For the text-containing cell, return its midpoint in (x, y) coordinate format. 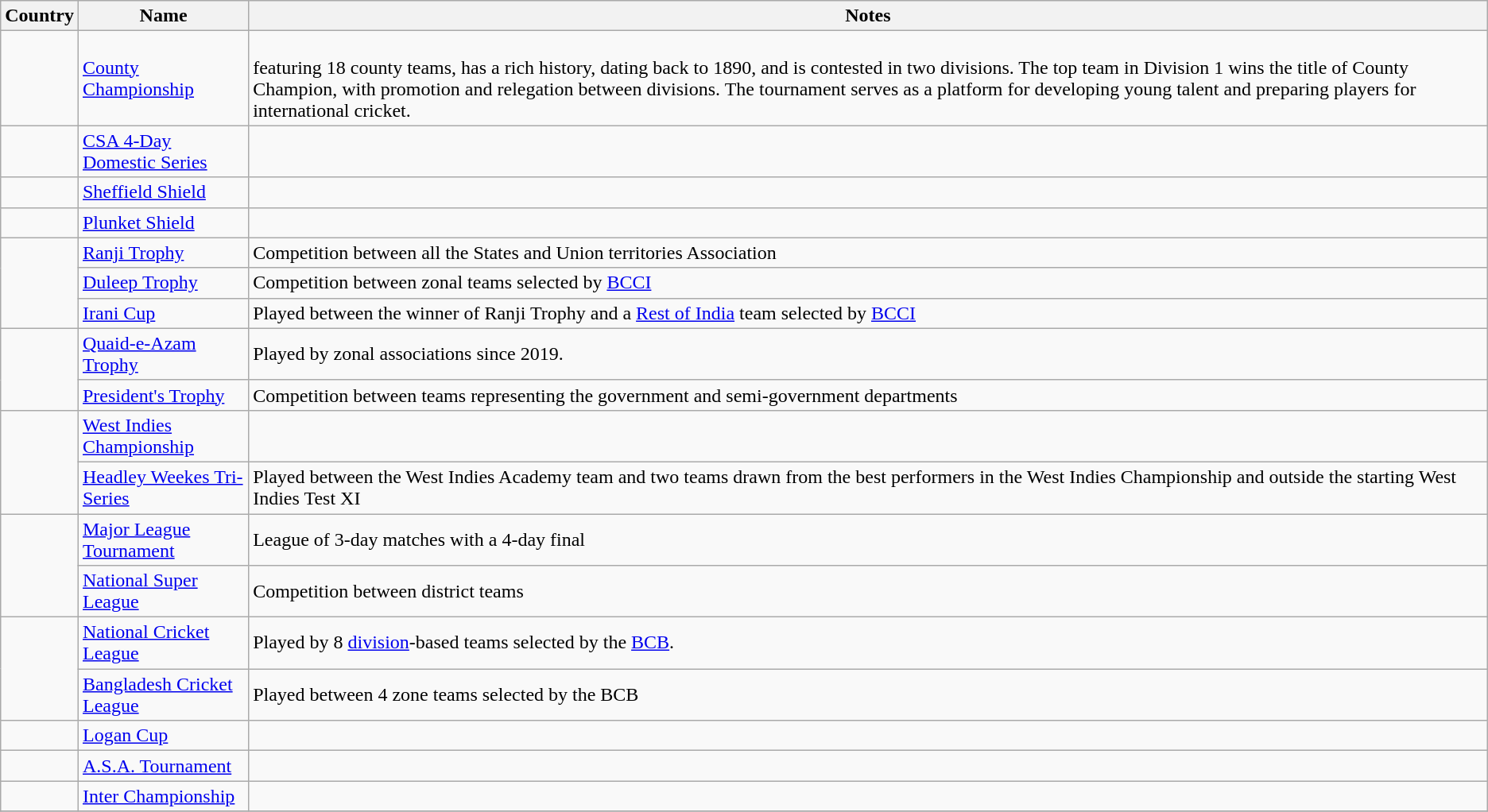
Played by zonal associations since 2019. (868, 354)
Country (40, 16)
President's Trophy (163, 395)
Major League Tournament (163, 539)
Ranji Trophy (163, 253)
Bangladesh Cricket League (163, 694)
CSA 4-Day Domestic Series (163, 151)
Notes (868, 16)
Duleep Trophy (163, 283)
National Super League (163, 591)
Name (163, 16)
Competition between district teams (868, 591)
National Cricket League (163, 644)
Quaid-e-Azam Trophy (163, 354)
Competition between zonal teams selected by BCCI (868, 283)
Played between 4 zone teams selected by the BCB (868, 694)
Inter Championship (163, 796)
County Championship (163, 78)
Played between the winner of Ranji Trophy and a Rest of India team selected by BCCI (868, 313)
Played by 8 division-based teams selected by the BCB. (868, 644)
Plunket Shield (163, 222)
Competition between all the States and Union territories Association (868, 253)
West Indies Championship (163, 435)
A.S.A. Tournament (163, 766)
Headley Weekes Tri-Series (163, 488)
Sheffield Shield (163, 192)
Irani Cup (163, 313)
League of 3-day matches with a 4-day final (868, 539)
Logan Cup (163, 736)
Competition between teams representing the government and semi-government departments (868, 395)
